Scan for the cell matching the given text and deliver its [x, y] coordinate at center. 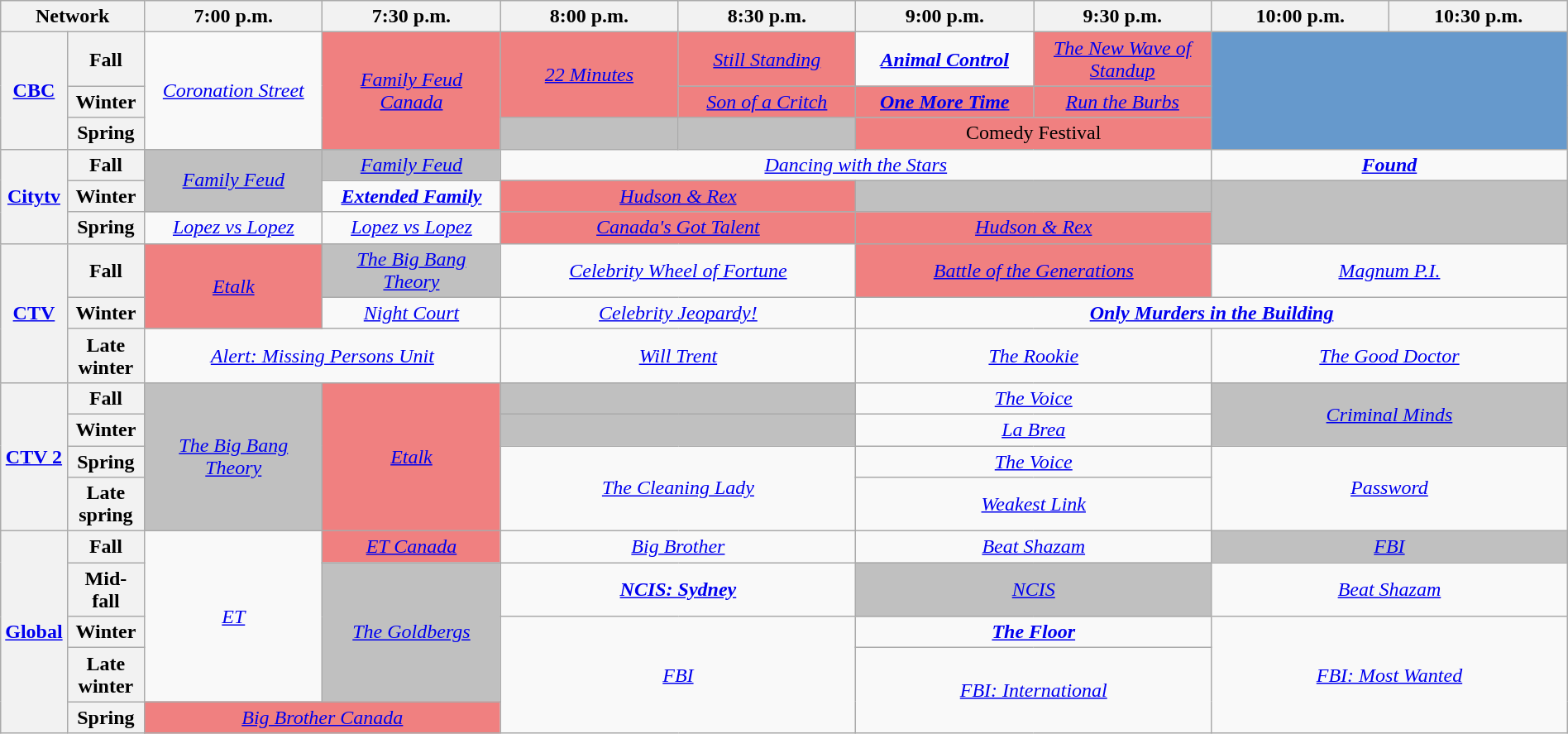
The Goldbergs [412, 632]
The Floor [1034, 632]
ET Canada [412, 547]
Night Court [412, 313]
Celebrity Jeopardy! [678, 313]
NCIS: Sydney [678, 589]
CTV 2 [34, 457]
Mid-fall [106, 589]
7:00 p.m. [233, 17]
CTV [34, 313]
FBI: Most Wanted [1389, 675]
Will Trent [678, 356]
Battle of the Generations [1034, 270]
CBC [34, 91]
La Brea [1034, 429]
Family Feud Canada [412, 91]
Citytv [34, 196]
Password [1389, 488]
Late spring [106, 505]
22 Minutes [589, 74]
7:30 p.m. [412, 17]
10:30 p.m. [1479, 17]
Weakest Link [1034, 505]
Magnum P.I. [1389, 270]
The Good Doctor [1389, 356]
ET [233, 616]
8:00 p.m. [589, 17]
Dancing with the Stars [856, 165]
Global [34, 632]
Extended Family [412, 196]
Big Brother Canada [323, 717]
Criminal Minds [1389, 414]
FBI: International [1034, 690]
The Cleaning Lady [678, 488]
Network [73, 17]
One More Time [944, 102]
Run the Burbs [1123, 102]
Still Standing [767, 60]
Coronation Street [233, 91]
Celebrity Wheel of Fortune [678, 270]
Son of a Critch [767, 102]
9:30 p.m. [1123, 17]
Comedy Festival [1034, 133]
9:00 p.m. [944, 17]
Canada's Got Talent [678, 228]
The New Wave of Standup [1123, 60]
The Rookie [1034, 356]
Alert: Missing Persons Unit [323, 356]
8:30 p.m. [767, 17]
Found [1389, 165]
Only Murders in the Building [1212, 313]
Big Brother [678, 547]
NCIS [1034, 589]
10:00 p.m. [1300, 17]
Animal Control [944, 60]
